Find where the given text appears and provide that cell's center as [X, Y] coordinate. 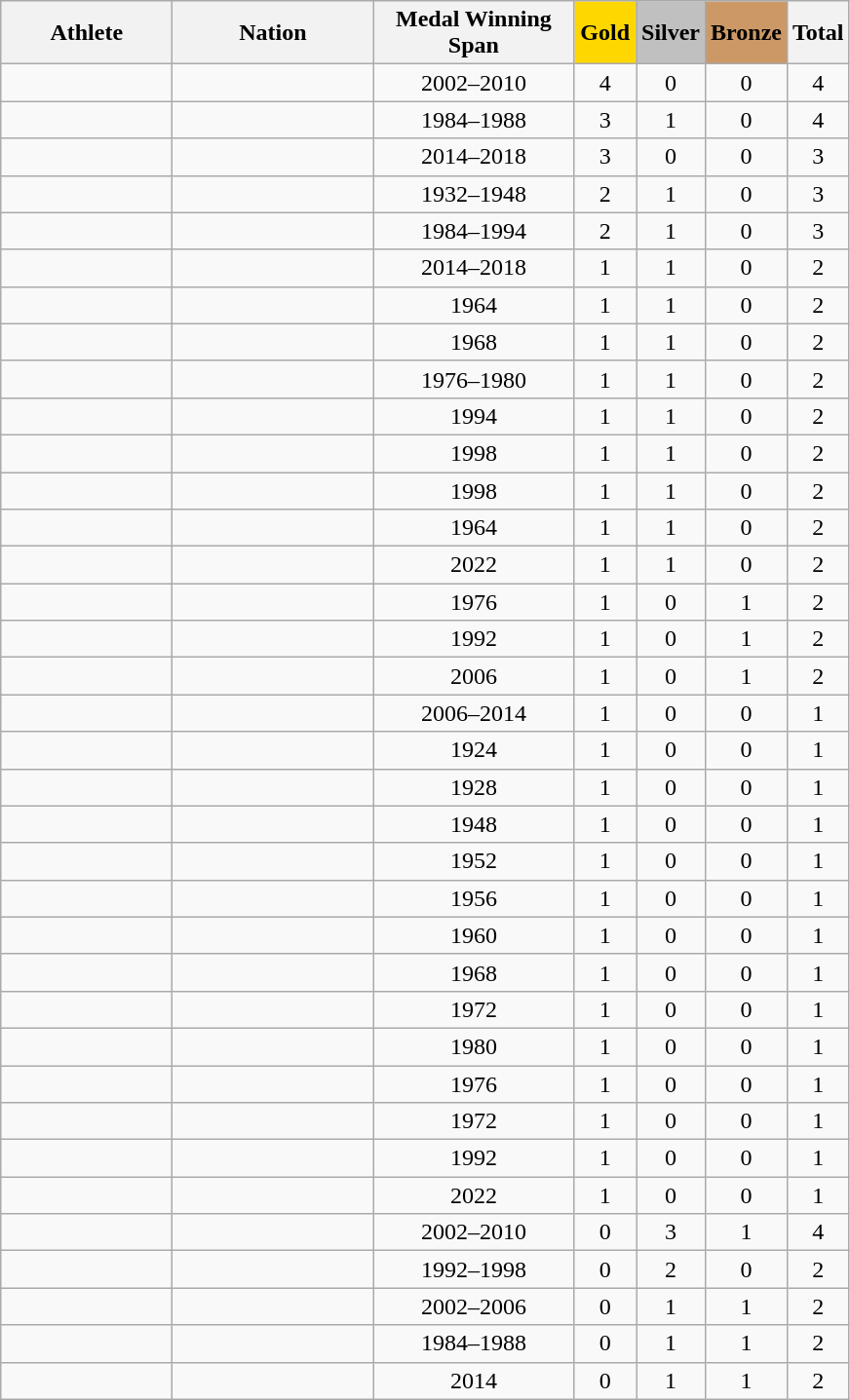
Silver [671, 33]
1928 [474, 787]
1932–1948 [474, 194]
1980 [474, 1046]
1994 [474, 416]
Nation [273, 33]
Total [819, 33]
Gold [605, 33]
1976–1980 [474, 379]
Medal Winning Span [474, 33]
1960 [474, 935]
2014 [474, 1381]
Athlete [87, 33]
Bronze [747, 33]
1992–1998 [474, 1269]
1984–1994 [474, 231]
1952 [474, 861]
2006 [474, 676]
2002–2006 [474, 1306]
1948 [474, 824]
1956 [474, 898]
2006–2014 [474, 713]
1924 [474, 750]
